Return (X, Y) of the center of cell containing provided text 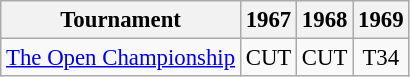
T34 (381, 58)
1967 (268, 20)
Tournament (121, 20)
1968 (325, 20)
1969 (381, 20)
The Open Championship (121, 58)
